Pinpoint the cell where the given text exists, returning its [X, Y] midpoint coordinate. 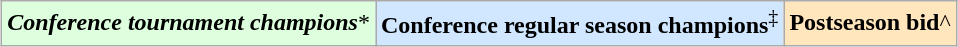
Postseason bid^ [870, 24]
Conference tournament champions* [189, 24]
Conference regular season champions‡ [580, 24]
